Pinpoint the cell where the given text exists, returning its (x, y) midpoint coordinate. 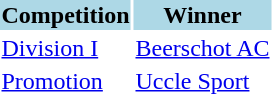
Competition (66, 15)
Winner (202, 15)
Beerschot AC (202, 48)
Division I (66, 48)
